Locate the cell with the specified text and output its (x, y) center coordinate. 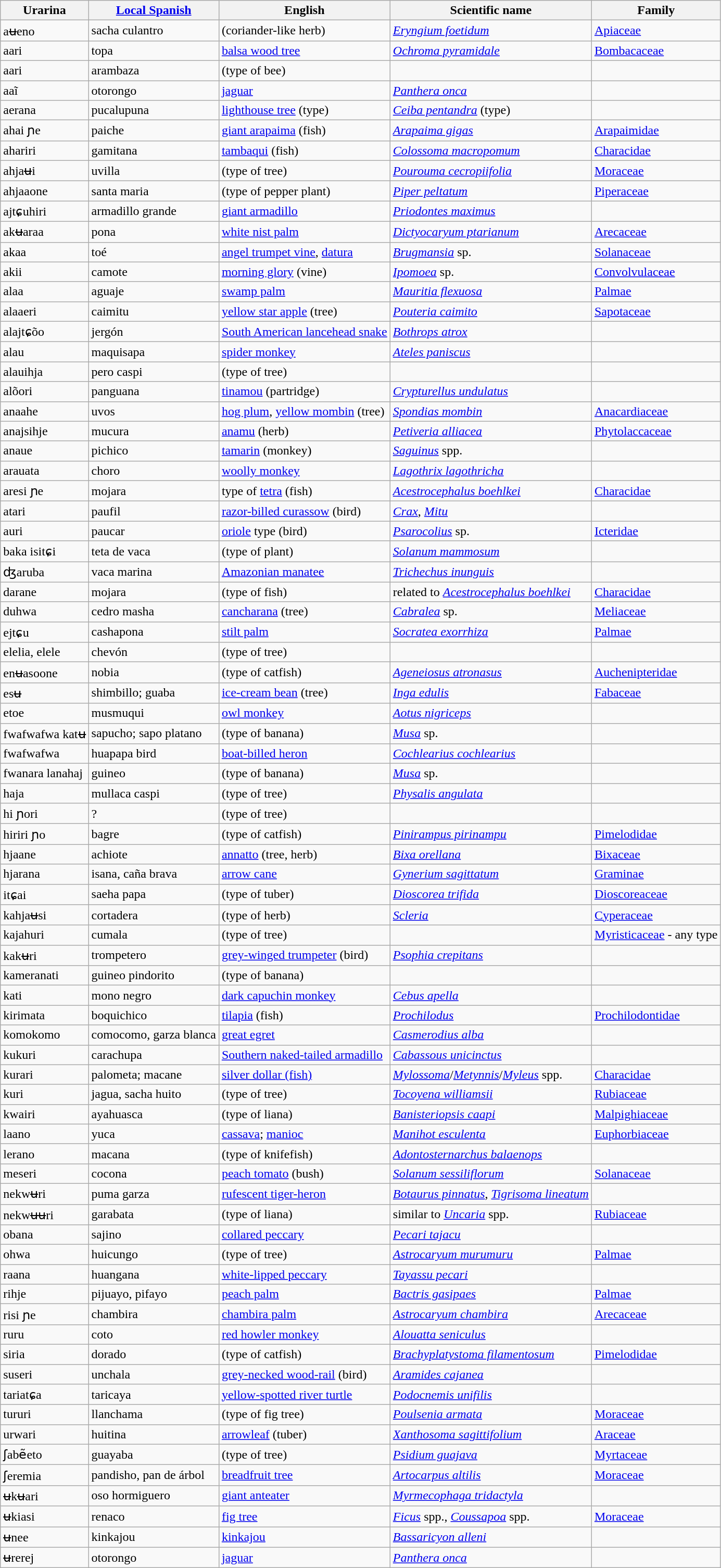
Poulsenia armata (490, 1414)
woolly monkey (304, 471)
maquisapa (154, 352)
auri (45, 531)
collared peccary (304, 1235)
Alouatta seniculus (490, 1334)
Trichechus inunguis (490, 572)
raana (45, 1274)
Podocnemis unifilis (490, 1395)
white-lipped peccary (304, 1274)
white nist palm (304, 232)
Solanum mammosum (490, 551)
pucalupuna (154, 110)
Bactris gasipaes (490, 1294)
arambaza (154, 70)
komokomo (45, 1035)
Pecari tajacu (490, 1235)
shimbillo; guaba (154, 693)
trompetero (154, 955)
Aotus nigriceps (490, 713)
Dioscoreaceae (656, 894)
tilapia (fish) (304, 1015)
ʤaruba (45, 572)
guineo pindorito (154, 976)
unchala (154, 1374)
owl monkey (304, 713)
type of tetra (fish) (304, 491)
Icteridae (656, 531)
ʉkiasi (45, 1516)
macana (154, 1154)
ajtɕuhiri (45, 211)
Pourouma cecropiifolia (490, 171)
camote (154, 272)
kwairi (45, 1114)
pandisho, pan de árbol (154, 1475)
kukuri (45, 1055)
Astrocaryum chambira (490, 1314)
(type of tuber) (304, 894)
fwafwafwa katʉ (45, 734)
Botaurus pinnatus, Tigrisoma lineatum (490, 1194)
huicungo (154, 1255)
bagre (154, 834)
(coriander-like herb) (304, 31)
Dictyocaryum ptarianum (490, 232)
Euphorbiaceae (656, 1134)
Family (656, 10)
giant arapaima (fish) (304, 131)
stilt palm (304, 632)
Arapaimidae (656, 131)
yellow-spotted river turtle (304, 1395)
ahjaaone (45, 191)
arrowleaf (tuber) (304, 1434)
cedro masha (154, 612)
tururi (45, 1414)
razor-billed curassow (bird) (304, 511)
Banisteriopsis caapi (490, 1114)
Cabassous unicinctus (490, 1055)
anaahe (45, 411)
Cyperaceae (656, 915)
cashapona (154, 632)
alajtɕõo (45, 332)
aʉeno (45, 31)
Bixa orellana (490, 854)
cortadera (154, 915)
alõori (45, 391)
Pouteria caimito (490, 311)
Lagothrix lagothricha (490, 471)
Astrocaryum murumuru (490, 1255)
English (304, 10)
kirimata (45, 1015)
pona (154, 232)
hjaane (45, 854)
kakʉri (45, 955)
Psophia crepitans (490, 955)
paucar (154, 531)
chevón (154, 652)
coto (154, 1334)
Urarina (45, 10)
Artocarpus altilis (490, 1475)
kahjaʉsi (45, 915)
alaaeri (45, 311)
tamarin (monkey) (304, 451)
aresi ɲe (45, 491)
vaca marina (154, 572)
ahai ɲe (45, 131)
Eryngium foetidum (490, 31)
fwafwafwa (45, 754)
tariatɕa (45, 1395)
musmuqui (154, 713)
nekwʉʉri (45, 1215)
boquichico (154, 1015)
achiote (154, 854)
Prochilodontidae (656, 1015)
comocomo, garza blanca (154, 1035)
ice-cream bean (tree) (304, 693)
toé (154, 252)
kati (45, 995)
related to Acestrocephalus boehlkei (490, 592)
breadfruit tree (304, 1475)
Myrtaceae (656, 1455)
Inga edulis (490, 693)
cancharana (tree) (304, 612)
cocona (154, 1173)
Psarocolius sp. (490, 531)
(type of herb) (304, 915)
armadillo grande (154, 211)
pero caspi (154, 372)
choro (154, 471)
urwari (45, 1434)
Cebus apella (490, 995)
ʉnee (45, 1537)
Meliaceae (656, 612)
huangana (154, 1274)
Myristicaceae - any type (656, 935)
jergón (154, 332)
Tayassu pecari (490, 1274)
darane (45, 592)
Bassaricyon alleni (490, 1537)
esʉ (45, 693)
Crypturellus undulatus (490, 391)
Crax, Mitu (490, 511)
yellow star apple (tree) (304, 311)
ejtɕu (45, 632)
Bothrops atrox (490, 332)
kuri (45, 1094)
giant armadillo (304, 211)
Piperaceae (656, 191)
taricaya (154, 1395)
Saguinus spp. (490, 451)
silver dollar (fish) (304, 1074)
fig tree (304, 1516)
panguana (154, 391)
Mylossoma/Metynnis/Myleus spp. (490, 1074)
lerano (45, 1154)
peach tomato (bush) (304, 1173)
great egret (304, 1035)
rufescent tiger-heron (304, 1194)
Prochilodus (490, 1015)
(type of fish) (304, 592)
cumala (154, 935)
Ochroma pyramidale (490, 50)
caimitu (154, 311)
Spondias mombin (490, 411)
Adontosternarchus balaenops (490, 1154)
kameranati (45, 976)
chambira palm (304, 1314)
Psidium guajava (490, 1455)
South American lancehead snake (304, 332)
nekwʉri (45, 1194)
Petiveria alliacea (490, 431)
sapucho; sapo platano (154, 734)
oriole type (bird) (304, 531)
Ceiba pentandra (type) (490, 110)
mullaca caspi (154, 793)
isana, caña brava (154, 874)
Bixaceae (656, 854)
saeha papa (154, 894)
Cabralea sp. (490, 612)
Convolvulaceae (656, 272)
Southern naked-tailed armadillo (304, 1055)
renaco (154, 1516)
santa maria (154, 191)
Apiaceae (656, 31)
hi ɲori (45, 814)
Casmerodius alba (490, 1035)
itɕai (45, 894)
chambira (154, 1314)
Priodontes maximus (490, 211)
nobia (154, 673)
jagua, sacha huito (154, 1094)
Aramides cajanea (490, 1374)
tinamou (partridge) (304, 391)
akʉaraa (45, 232)
angel trumpet vine, datura (304, 252)
Myrmecophaga tridactyla (490, 1496)
(type of plant) (304, 551)
kurari (45, 1074)
dorado (154, 1354)
Ageneiosus atronasus (490, 673)
swamp palm (304, 292)
suseri (45, 1374)
Gynerium sagittatum (490, 874)
Piper peltatum (490, 191)
rihje (45, 1294)
lighthouse tree (type) (304, 110)
topa (154, 50)
alaa (45, 292)
Colossoma macropomum (490, 150)
Local Spanish (154, 10)
Dioscorea trifida (490, 894)
(type of pepper plant) (304, 191)
akaa (45, 252)
Sapotaceae (656, 311)
garabata (154, 1215)
Tocoyena williamsii (490, 1094)
annatto (tree, herb) (304, 854)
dark capuchin monkey (304, 995)
Brugmansia sp. (490, 252)
Pinirampus pirinampu (490, 834)
Acestrocephalus boehlkei (490, 491)
pijuayo, pifayo (154, 1294)
mono negro (154, 995)
duhwa (45, 612)
arauata (45, 471)
Manihot esculenta (490, 1134)
paufil (154, 511)
? (154, 814)
tambaqui (fish) (304, 150)
grey-winged trumpeter (bird) (304, 955)
puma garza (154, 1194)
alau (45, 352)
siria (45, 1354)
Solanum sessiliflorum (490, 1173)
peach palm (304, 1294)
guayaba (154, 1455)
red howler monkey (304, 1334)
meseri (45, 1173)
pichico (154, 451)
gamitana (154, 150)
laano (45, 1134)
oso hormiguero (154, 1496)
anaue (45, 451)
ahariri (45, 150)
Ipomoea sp. (490, 272)
elelia, elele (45, 652)
balsa wood tree (304, 50)
palometa; macane (154, 1074)
Ateles paniscus (490, 352)
akii (45, 272)
obana (45, 1235)
Brachyplatystoma filamentosum (490, 1354)
haja (45, 793)
ayahuasca (154, 1114)
giant anteater (304, 1496)
anajsihje (45, 431)
uvos (154, 411)
Amazonian manatee (304, 572)
(type of knifefish) (304, 1154)
Physalis angulata (490, 793)
ruru (45, 1334)
ʉkʉari (45, 1496)
enʉasoone (45, 673)
Bombacaceae (656, 50)
huapapa bird (154, 754)
ʉrerej (45, 1558)
huitina (154, 1434)
ʃabẽeto (45, 1455)
hiriri ɲo (45, 834)
ohwa (45, 1255)
Fabaceae (656, 693)
Scientific name (490, 10)
anamu (herb) (304, 431)
Scleria (490, 915)
Graminae (656, 874)
cassava; manioc (304, 1134)
Cochlearius cochlearius (490, 754)
sacha culantro (154, 31)
aerana (45, 110)
teta de vaca (154, 551)
grey-necked wood-rail (bird) (304, 1374)
aguaje (154, 292)
Ficus spp., Coussapoa spp. (490, 1516)
Arapaima gigas (490, 131)
Xanthosoma sagittifolium (490, 1434)
Auchenipteridae (656, 673)
kajahuri (45, 935)
morning glory (vine) (304, 272)
carachupa (154, 1055)
ahjaʉi (45, 171)
Araceae (656, 1434)
ʃeremia (45, 1475)
spider monkey (304, 352)
baka isitɕi (45, 551)
hjarana (45, 874)
guineo (154, 774)
mucura (154, 431)
aaĩ (45, 90)
atari (45, 511)
hog plum, yellow mombin (tree) (304, 411)
llanchama (154, 1414)
Malpighiaceae (656, 1114)
paiche (154, 131)
fwanara lanahaj (45, 774)
alauihja (45, 372)
sajino (154, 1235)
boat-billed heron (304, 754)
Mauritia flexuosa (490, 292)
similar to Uncaria spp. (490, 1215)
Socratea exorrhiza (490, 632)
yuca (154, 1134)
risi ɲe (45, 1314)
Anacardiaceae (656, 411)
uvilla (154, 171)
arrow cane (304, 874)
Phytolaccaceae (656, 431)
(type of bee) (304, 70)
(type of fig tree) (304, 1414)
etoe (45, 713)
